Identify which cell holds the provided text, then report its (X, Y) central coordinate. 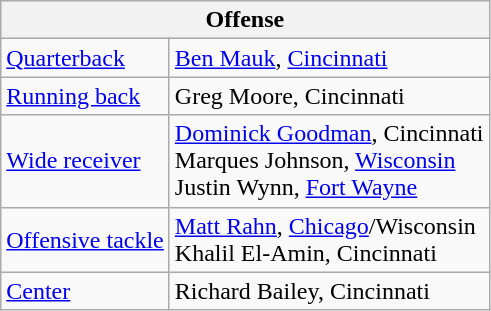
Running back (86, 96)
Richard Bailey, Cincinnati (329, 291)
Center (86, 291)
Offense (245, 20)
Wide receiver (86, 161)
Quarterback (86, 58)
Matt Rahn, Chicago/WisconsinKhalil El-Amin, Cincinnati (329, 240)
Ben Mauk, Cincinnati (329, 58)
Greg Moore, Cincinnati (329, 96)
Dominick Goodman, CincinnatiMarques Johnson, WisconsinJustin Wynn, Fort Wayne (329, 161)
Offensive tackle (86, 240)
